Identify which cell holds the provided text, then report its (X, Y) central coordinate. 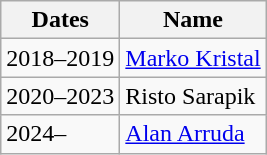
Marko Kristal (193, 58)
2020–2023 (60, 96)
Name (193, 20)
2018–2019 (60, 58)
Alan Arruda (193, 134)
2024– (60, 134)
Risto Sarapik (193, 96)
Dates (60, 20)
